Identify which cell holds the provided text, then report its [x, y] central coordinate. 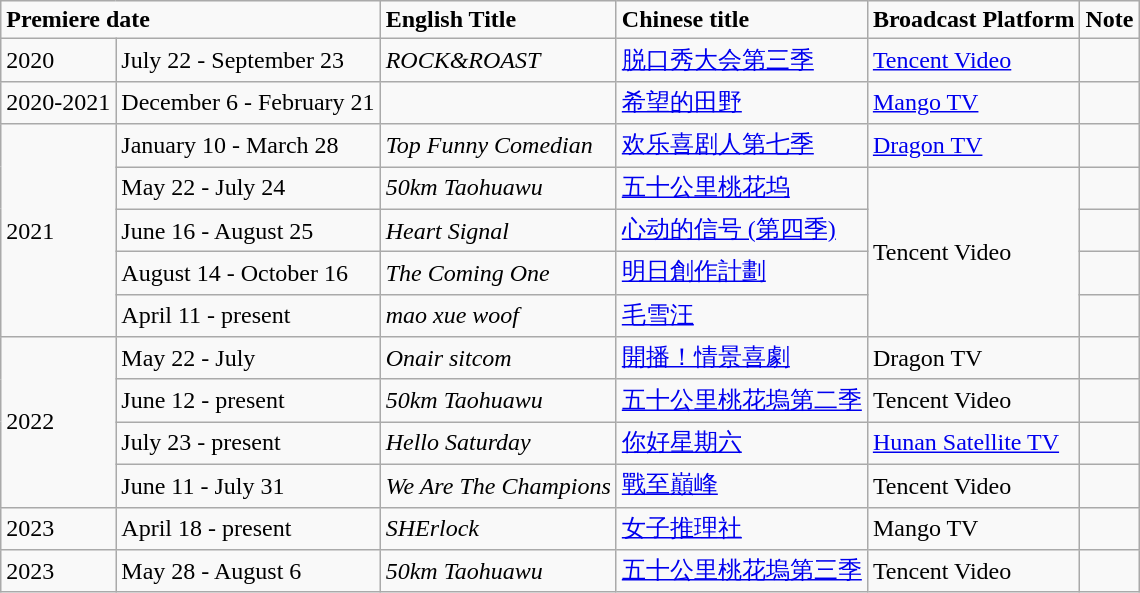
五十公里桃花塢第二季 [742, 400]
Hello Saturday [498, 444]
June 16 - August 25 [248, 230]
July 22 - September 23 [248, 60]
May 28 - August 6 [248, 572]
December 6 - February 21 [248, 102]
May 22 - July [248, 358]
January 10 - March 28 [248, 146]
SHErlock [498, 528]
希望的田野 [742, 102]
Onair sitcom [498, 358]
June 12 - present [248, 400]
The Coming One [498, 274]
2020 [58, 60]
Note [1110, 20]
mao xue woof [498, 316]
2021 [58, 230]
五十公里桃花坞 [742, 188]
Heart Signal [498, 230]
August 14 - October 16 [248, 274]
Chinese title [742, 20]
戰至巔峰 [742, 486]
心动的信号 (第四季) [742, 230]
五十公里桃花塢第三季 [742, 572]
你好星期六 [742, 444]
July 23 - present [248, 444]
ROCK&ROAST [498, 60]
毛雪汪 [742, 316]
Premiere date [190, 20]
欢乐喜剧人第七季 [742, 146]
Hunan Satellite TV [974, 444]
女子推理社 [742, 528]
April 11 - present [248, 316]
May 22 - July 24 [248, 188]
We Are The Champions [498, 486]
開播！情景喜劇 [742, 358]
Top Funny Comedian [498, 146]
2022 [58, 422]
2020-2021 [58, 102]
明日創作計劃 [742, 274]
April 18 - present [248, 528]
English Title [498, 20]
June 11 - July 31 [248, 486]
脱口秀大会第三季 [742, 60]
Broadcast Platform [974, 20]
